Search for the cell housing the specified text and yield its (X, Y) center coordinate. 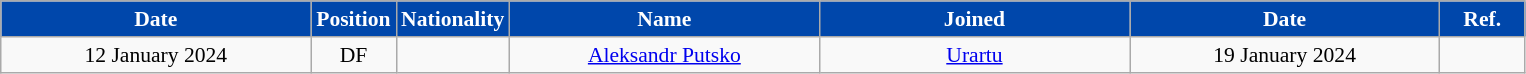
Nationality (452, 19)
Name (664, 19)
Joined (974, 19)
DF (354, 55)
Position (354, 19)
Ref. (1482, 19)
Aleksandr Putsko (664, 55)
12 January 2024 (156, 55)
19 January 2024 (1285, 55)
Urartu (974, 55)
